For the text-containing cell, return its midpoint in [x, y] coordinate format. 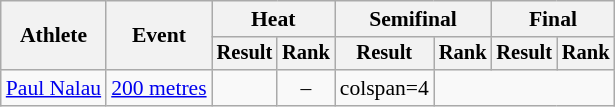
colspan=4 [384, 88]
– [306, 88]
Heat [274, 19]
Athlete [54, 36]
Final [552, 19]
Paul Nalau [54, 88]
Event [158, 36]
Semifinal [414, 19]
200 metres [158, 88]
